Provide the (X, Y) coordinate of the cell's center where the given text is located.  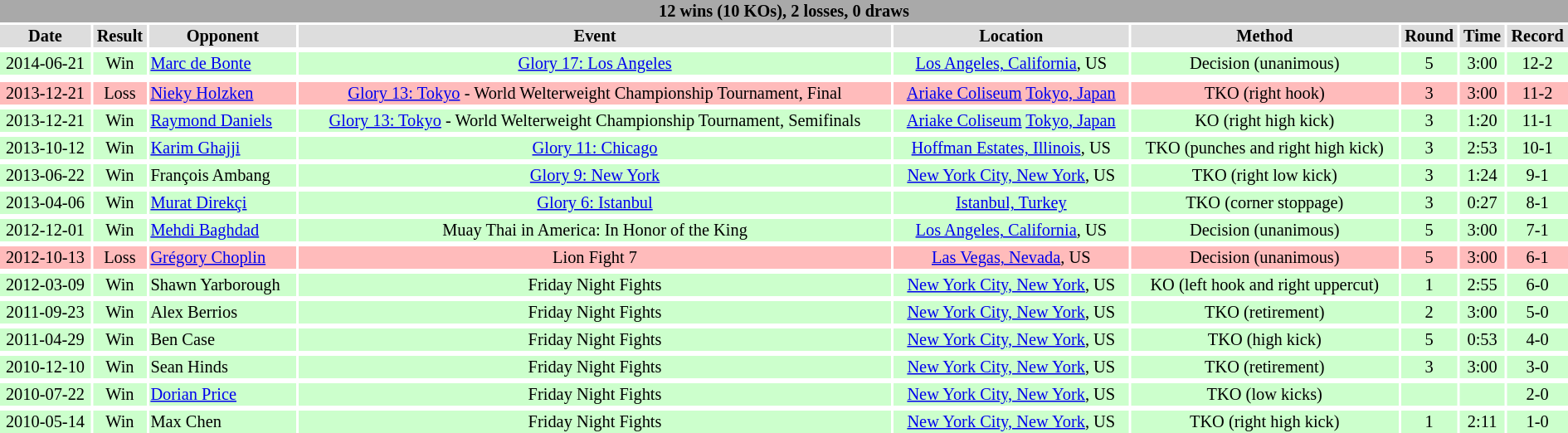
Max Chen (222, 421)
5-0 (1537, 312)
Karim Ghajji (222, 148)
1:24 (1482, 176)
10-1 (1537, 148)
1:20 (1482, 121)
Glory 9: New York (596, 176)
Grégory Choplin (222, 257)
2011-09-23 (45, 312)
2010-07-22 (45, 395)
3-0 (1537, 367)
6-0 (1537, 285)
Date (45, 36)
2010-12-10 (45, 367)
Alex Berrios (222, 312)
TKO (low kicks) (1264, 395)
Location (1010, 36)
Method (1264, 36)
Muay Thai in America: In Honor of the King (596, 231)
Las Vegas, Nevada, US (1010, 257)
Istanbul, Turkey (1010, 202)
2014-06-21 (45, 63)
0:53 (1482, 340)
2010-05-14 (45, 421)
Glory 6: Istanbul (596, 202)
Sean Hinds (222, 367)
11-1 (1537, 121)
2:55 (1482, 285)
2-0 (1537, 395)
11-2 (1537, 93)
Lion Fight 7 (596, 257)
Event (596, 36)
François Ambang (222, 176)
Time (1482, 36)
TKO (right hook) (1264, 93)
Hoffman Estates, Illinois, US (1010, 148)
TKO (right low kick) (1264, 176)
TKO (right high kick) (1264, 421)
12-2 (1537, 63)
2011-04-29 (45, 340)
Glory 13: Tokyo - World Welterweight Championship Tournament, Semifinals (596, 121)
9-1 (1537, 176)
8-1 (1537, 202)
Glory 17: Los Angeles (596, 63)
KO (right high kick) (1264, 121)
Ben Case (222, 340)
2012-12-01 (45, 231)
TKO (punches and right high kick) (1264, 148)
7-1 (1537, 231)
Opponent (222, 36)
Glory 13: Tokyo - World Welterweight Championship Tournament, Final (596, 93)
2013-10-12 (45, 148)
Nieky Holzken (222, 93)
2:53 (1482, 148)
2 (1429, 312)
Raymond Daniels (222, 121)
TKO (corner stoppage) (1264, 202)
1-0 (1537, 421)
Marc de Bonte (222, 63)
0:27 (1482, 202)
KO (left hook and right uppercut) (1264, 285)
TKO (high kick) (1264, 340)
Shawn Yarborough (222, 285)
2013-04-06 (45, 202)
Murat Direkçi (222, 202)
Result (119, 36)
Record (1537, 36)
2012-10-13 (45, 257)
6-1 (1537, 257)
12 wins (10 KOs), 2 losses, 0 draws (784, 12)
Glory 11: Chicago (596, 148)
2013-06-22 (45, 176)
Mehdi Baghdad (222, 231)
2:11 (1482, 421)
Round (1429, 36)
2012-03-09 (45, 285)
4-0 (1537, 340)
Dorian Price (222, 395)
